Pinpoint the cell where the given text exists, returning its [x, y] midpoint coordinate. 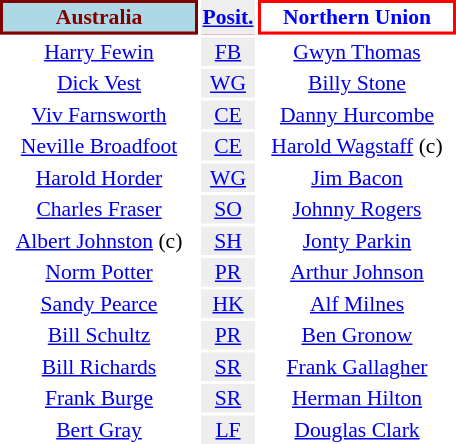
Harold Wagstaff (c) [357, 146]
FB [228, 52]
Norm Potter [99, 272]
Posit. [228, 17]
Arthur Johnson [357, 272]
Australia [99, 17]
Dick Vest [99, 83]
Johnny Rogers [357, 209]
HK [228, 304]
Billy Stone [357, 83]
SO [228, 209]
Ben Gronow [357, 335]
Neville Broadfoot [99, 146]
LF [228, 430]
Viv Farnsworth [99, 114]
Herman Hilton [357, 398]
Bill Schultz [99, 335]
Jim Bacon [357, 178]
Northern Union [357, 17]
Frank Gallagher [357, 366]
Bill Richards [99, 366]
Gwyn Thomas [357, 52]
Sandy Pearce [99, 304]
Jonty Parkin [357, 240]
Albert Johnston (c) [99, 240]
Alf Milnes [357, 304]
SH [228, 240]
Bert Gray [99, 430]
Douglas Clark [357, 430]
Charles Fraser [99, 209]
Harold Horder [99, 178]
Harry Fewin [99, 52]
Danny Hurcombe [357, 114]
Frank Burge [99, 398]
